Find where the given text appears and provide that cell's center as (x, y) coordinate. 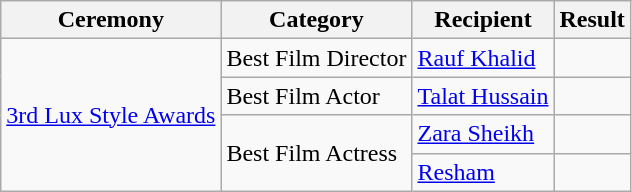
Best Film Actress (316, 153)
Resham (483, 172)
Best Film Actor (316, 96)
Ceremony (111, 20)
3rd Lux Style Awards (111, 115)
Result (592, 20)
Talat Hussain (483, 96)
Best Film Director (316, 58)
Category (316, 20)
Recipient (483, 20)
Zara Sheikh (483, 134)
Rauf Khalid (483, 58)
